Provide the (x, y) coordinate of the cell's center where the given text is located.  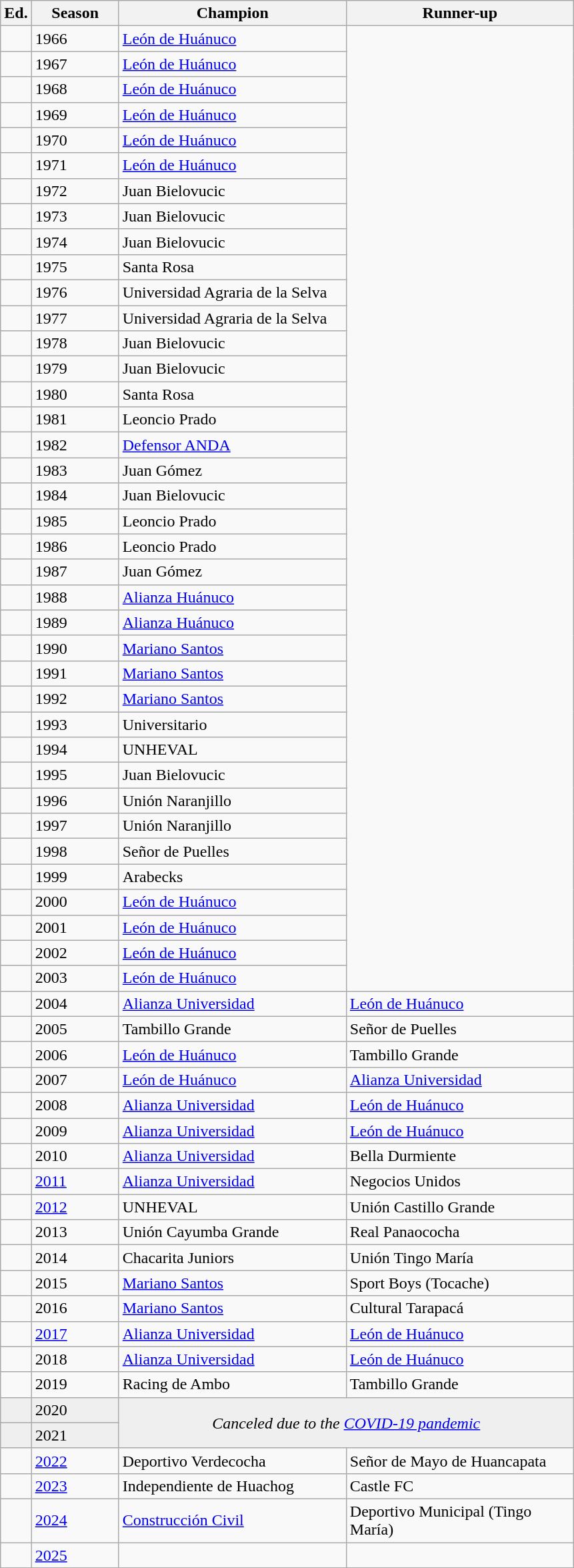
Champion (232, 13)
1986 (75, 546)
1979 (75, 369)
1990 (75, 648)
1981 (75, 420)
2003 (75, 978)
Runner-up (460, 13)
1984 (75, 496)
Universitario (232, 724)
2015 (75, 1283)
Deportivo Municipal (Tingo María) (460, 1520)
2005 (75, 1029)
1975 (75, 267)
1985 (75, 521)
1972 (75, 191)
2001 (75, 927)
2022 (75, 1461)
2012 (75, 1207)
2014 (75, 1258)
1998 (75, 851)
2008 (75, 1105)
Negocios Unidos (460, 1182)
1970 (75, 140)
1991 (75, 673)
1971 (75, 165)
Bella Durmiente (460, 1156)
2024 (75, 1520)
1976 (75, 292)
2021 (75, 1435)
Sport Boys (Tocache) (460, 1283)
Señor de Mayo de Huancapata (460, 1461)
Cultural Tarapacá (460, 1308)
2016 (75, 1308)
2023 (75, 1486)
2017 (75, 1334)
1967 (75, 64)
Chacarita Juniors (232, 1258)
2010 (75, 1156)
1994 (75, 750)
2007 (75, 1080)
1980 (75, 394)
2000 (75, 902)
1996 (75, 801)
Unión Tingo María (460, 1258)
Defensor ANDA (232, 445)
1969 (75, 115)
Independiente de Huachog (232, 1486)
2020 (75, 1410)
Season (75, 13)
Unión Castillo Grande (460, 1207)
1988 (75, 597)
Ed. (16, 13)
2004 (75, 1004)
Racing de Ambo (232, 1385)
1978 (75, 344)
Deportivo Verdecocha (232, 1461)
Real Panaococha (460, 1232)
1995 (75, 775)
1982 (75, 445)
2002 (75, 953)
2025 (75, 1555)
2019 (75, 1385)
Castle FC (460, 1486)
2009 (75, 1131)
1993 (75, 724)
1992 (75, 699)
1999 (75, 877)
Construcción Civil (232, 1520)
2011 (75, 1182)
2006 (75, 1054)
1977 (75, 318)
Arabecks (232, 877)
Unión Cayumba Grande (232, 1232)
1968 (75, 89)
1974 (75, 242)
1983 (75, 470)
1966 (75, 39)
Canceled due to the COVID-19 pandemic (346, 1423)
1997 (75, 826)
1987 (75, 572)
2013 (75, 1232)
2018 (75, 1359)
1989 (75, 623)
1973 (75, 216)
